Scan for the cell matching the given text and deliver its (X, Y) coordinate at center. 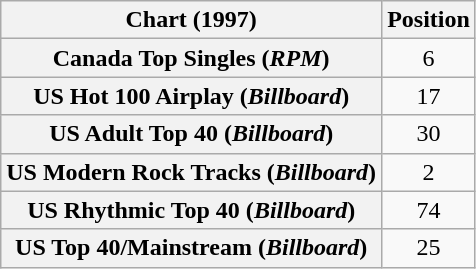
30 (429, 134)
17 (429, 96)
Chart (1997) (192, 20)
US Hot 100 Airplay (Billboard) (192, 96)
US Adult Top 40 (Billboard) (192, 134)
US Rhythmic Top 40 (Billboard) (192, 210)
6 (429, 58)
2 (429, 172)
US Modern Rock Tracks (Billboard) (192, 172)
Canada Top Singles (RPM) (192, 58)
Position (429, 20)
74 (429, 210)
25 (429, 248)
US Top 40/Mainstream (Billboard) (192, 248)
